Return the (x, y) coordinate for the center point of the cell that contains the specified text.  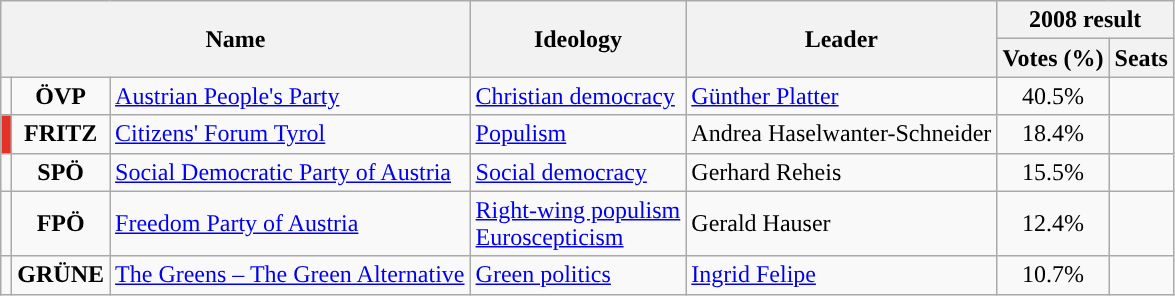
12.4% (1053, 224)
GRÜNE (61, 275)
Ingrid Felipe (842, 275)
Günther Platter (842, 96)
Votes (%) (1053, 58)
40.5% (1053, 96)
Ideology (578, 39)
Social democracy (578, 172)
Social Democratic Party of Austria (290, 172)
10.7% (1053, 275)
Name (236, 39)
Green politics (578, 275)
FRITZ (61, 134)
FPÖ (61, 224)
Austrian People's Party (290, 96)
ÖVP (61, 96)
15.5% (1053, 172)
Seats (1141, 58)
Andrea Haselwanter-Schneider (842, 134)
Gerald Hauser (842, 224)
Gerhard Reheis (842, 172)
Christian democracy (578, 96)
2008 result (1086, 20)
Populism (578, 134)
SPÖ (61, 172)
Freedom Party of Austria (290, 224)
Leader (842, 39)
18.4% (1053, 134)
The Greens – The Green Alternative (290, 275)
Citizens' Forum Tyrol (290, 134)
Right-wing populismEuroscepticism (578, 224)
